Return [x, y] of the center of cell containing provided text 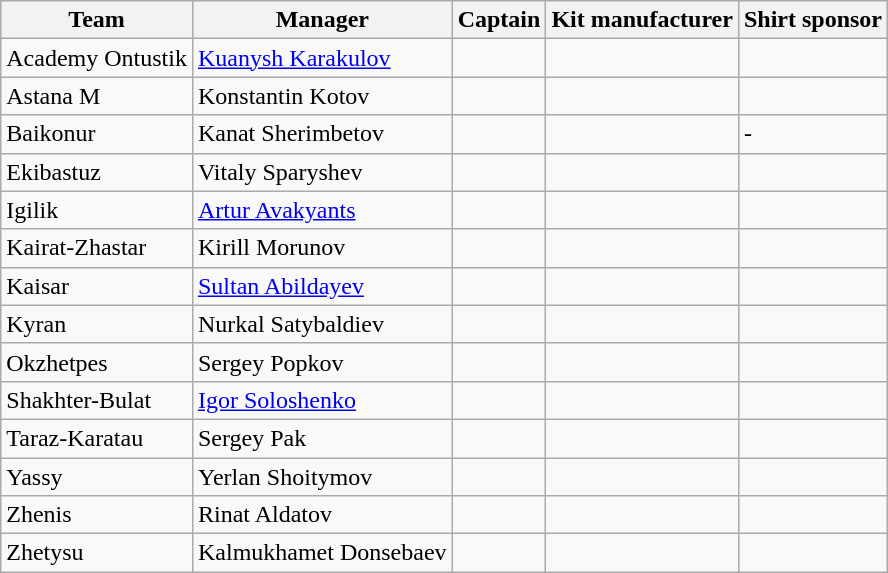
Academy Ontustik [97, 58]
Captain [499, 20]
Igor Soloshenko [322, 400]
Rinat Aldatov [322, 515]
Kairat-Zhastar [97, 248]
Kalmukhamet Donsebaev [322, 553]
Sergey Pak [322, 438]
Konstantin Kotov [322, 96]
Team [97, 20]
Zhenis [97, 515]
Yerlan Shoitymov [322, 477]
Yassy [97, 477]
Kyran [97, 324]
Zhetysu [97, 553]
Okzhetpes [97, 362]
Shakhter-Bulat [97, 400]
Vitaly Sparyshev [322, 172]
Kirill Morunov [322, 248]
Manager [322, 20]
Kanat Sherimbetov [322, 134]
Sergey Popkov [322, 362]
Astana M [97, 96]
Shirt sponsor [812, 20]
Taraz-Karatau [97, 438]
Kaisar [97, 286]
Kuanysh Karakulov [322, 58]
Kit manufacturer [642, 20]
Ekibastuz [97, 172]
Baikonur [97, 134]
Artur Avakyants [322, 210]
- [812, 134]
Sultan Abildayev [322, 286]
Nurkal Satybaldiev [322, 324]
Igilik [97, 210]
